Extract the (X, Y) coordinate from the center of the cell holding the provided text.  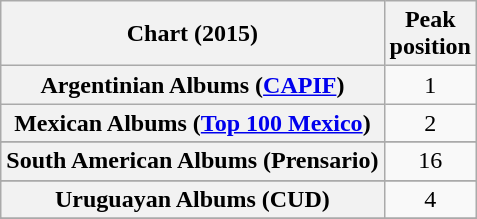
Mexican Albums (Top 100 Mexico) (192, 123)
Peak position (430, 34)
16 (430, 161)
Chart (2015) (192, 34)
Argentinian Albums (CAPIF) (192, 85)
4 (430, 199)
South American Albums (Prensario) (192, 161)
2 (430, 123)
1 (430, 85)
Uruguayan Albums (CUD) (192, 199)
